Detect which cell encompasses the target text, then output its [x, y] center coordinate. 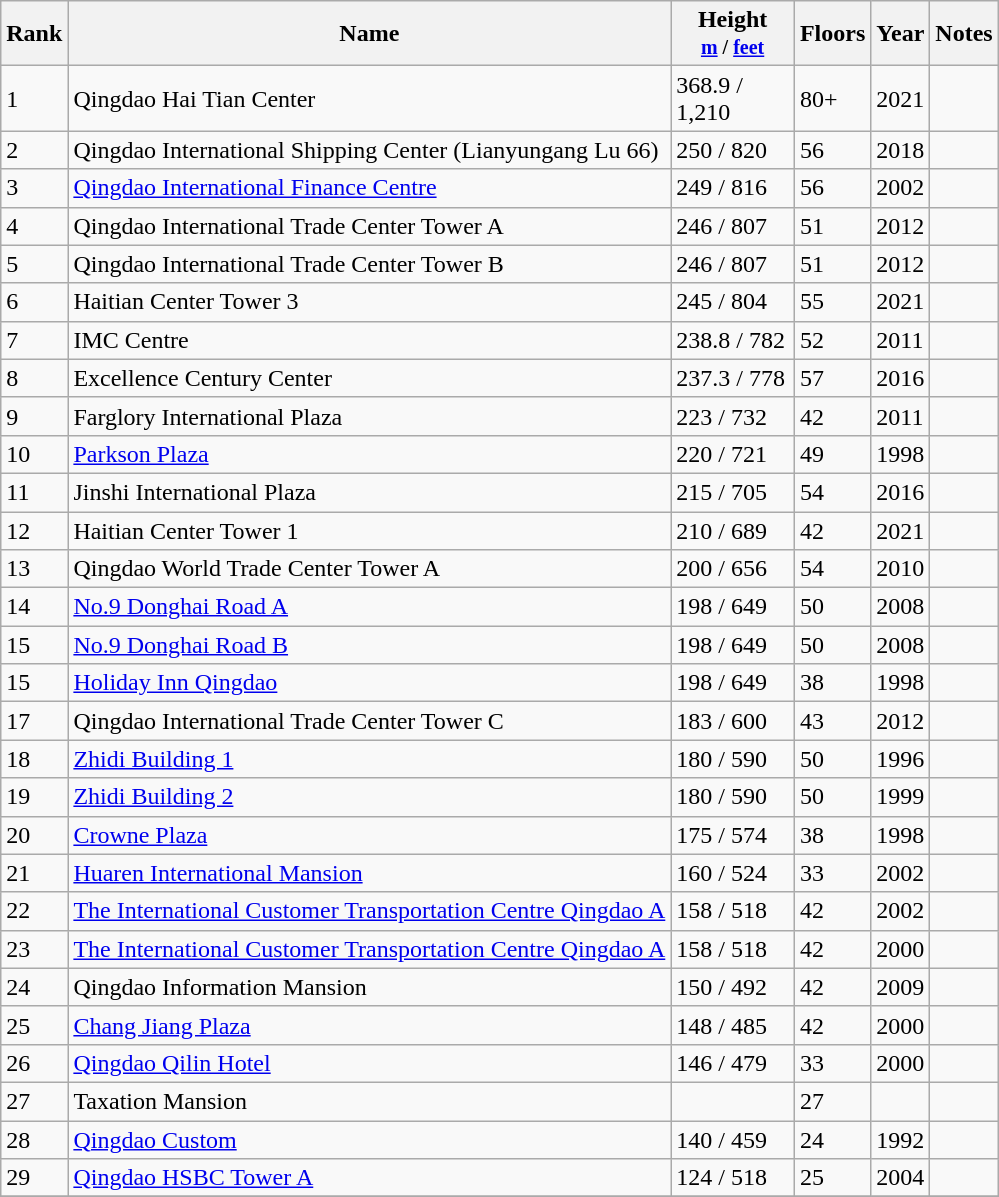
2010 [900, 569]
Haitian Center Tower 3 [370, 302]
29 [34, 1178]
57 [832, 378]
150 / 492 [733, 987]
10 [34, 454]
2018 [900, 150]
Crowne Plaza [370, 835]
12 [34, 531]
Qingdao International Trade Center Tower C [370, 721]
Farglory International Plaza [370, 416]
Qingdao International Shipping Center (Lianyungang Lu 66) [370, 150]
Huaren International Mansion [370, 873]
220 / 721 [733, 454]
IMC Centre [370, 340]
Qingdao International Finance Centre [370, 188]
52 [832, 340]
2009 [900, 987]
183 / 600 [733, 721]
Notes [964, 34]
Name [370, 34]
Holiday Inn Qingdao [370, 683]
6 [34, 302]
Heightm / feet [733, 34]
19 [34, 797]
1996 [900, 759]
2004 [900, 1178]
11 [34, 492]
160 / 524 [733, 873]
17 [34, 721]
Taxation Mansion [370, 1101]
Chang Jiang Plaza [370, 1025]
No.9 Donghai Road B [370, 645]
249 / 816 [733, 188]
Year [900, 34]
Qingdao Hai Tian Center [370, 98]
Qingdao HSBC Tower A [370, 1178]
26 [34, 1063]
23 [34, 949]
80+ [832, 98]
200 / 656 [733, 569]
215 / 705 [733, 492]
55 [832, 302]
175 / 574 [733, 835]
18 [34, 759]
238.8 / 782 [733, 340]
Qingdao International Trade Center Tower A [370, 226]
9 [34, 416]
22 [34, 911]
49 [832, 454]
223 / 732 [733, 416]
210 / 689 [733, 531]
146 / 479 [733, 1063]
28 [34, 1139]
140 / 459 [733, 1139]
No.9 Donghai Road A [370, 607]
13 [34, 569]
1999 [900, 797]
Qingdao World Trade Center Tower A [370, 569]
124 / 518 [733, 1178]
368.9 / 1,210 [733, 98]
Parkson Plaza [370, 454]
3 [34, 188]
Qingdao Information Mansion [370, 987]
Qingdao Custom [370, 1139]
250 / 820 [733, 150]
Qingdao International Trade Center Tower B [370, 264]
5 [34, 264]
Floors [832, 34]
14 [34, 607]
20 [34, 835]
Jinshi International Plaza [370, 492]
8 [34, 378]
1 [34, 98]
237.3 / 778 [733, 378]
7 [34, 340]
4 [34, 226]
245 / 804 [733, 302]
Excellence Century Center [370, 378]
Rank [34, 34]
21 [34, 873]
Zhidi Building 1 [370, 759]
Haitian Center Tower 1 [370, 531]
43 [832, 721]
1992 [900, 1139]
Zhidi Building 2 [370, 797]
148 / 485 [733, 1025]
2 [34, 150]
Qingdao Qilin Hotel [370, 1063]
